Pinpoint the cell where the given text exists, returning its (X, Y) midpoint coordinate. 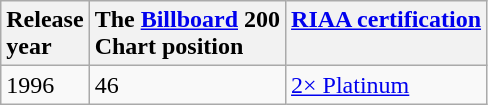
46 (187, 85)
The Billboard 200Chart position (187, 34)
Releaseyear (45, 34)
2× Platinum (386, 85)
RIAA certification (386, 34)
1996 (45, 85)
